Extract the (X, Y) coordinate from the center of the cell holding the provided text.  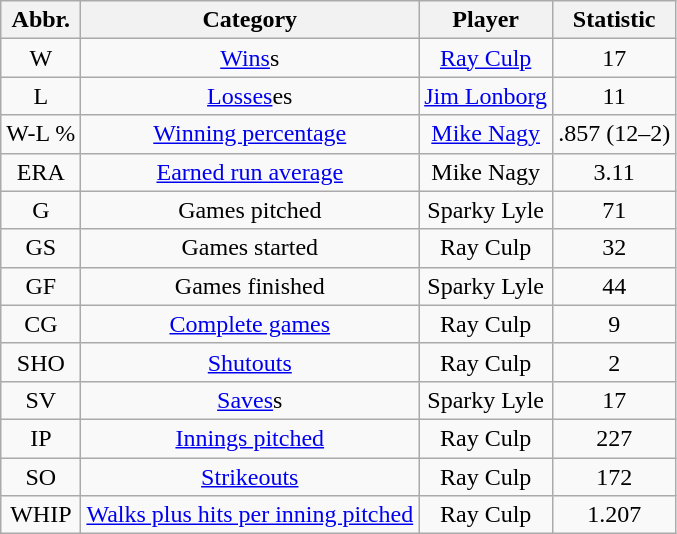
71 (614, 210)
SHO (41, 362)
Jim Lonborg (486, 96)
9 (614, 324)
2 (614, 362)
Abbr. (41, 20)
44 (614, 286)
.857 (12–2) (614, 134)
Category (250, 20)
GS (41, 248)
GF (41, 286)
WHIP (41, 515)
Player (486, 20)
Innings pitched (250, 438)
Earned run average (250, 172)
Walks plus hits per inning pitched (250, 515)
Games pitched (250, 210)
Games finished (250, 286)
SO (41, 477)
Losseses (250, 96)
L (41, 96)
1.207 (614, 515)
Winning percentage (250, 134)
227 (614, 438)
Statistic (614, 20)
Winss (250, 58)
G (41, 210)
SV (41, 400)
Complete games (250, 324)
3.11 (614, 172)
Games started (250, 248)
Savess (250, 400)
W-L % (41, 134)
11 (614, 96)
Strikeouts (250, 477)
172 (614, 477)
CG (41, 324)
Shutouts (250, 362)
ERA (41, 172)
W (41, 58)
32 (614, 248)
IP (41, 438)
